From the cell containing the given text, extract its center point as (X, Y) coordinate. 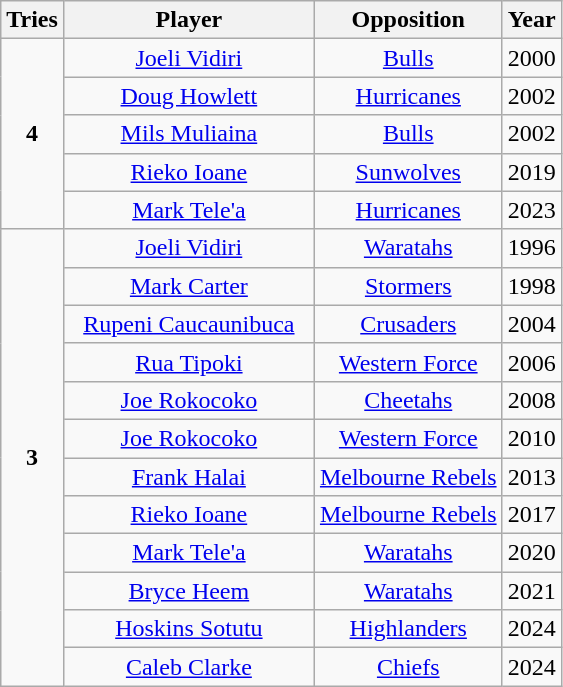
Rupeni Caucaunibuca (188, 324)
3 (32, 458)
2021 (532, 591)
Caleb Clarke (188, 667)
Year (532, 20)
2000 (532, 58)
Rua Tipoki (188, 362)
Stormers (408, 286)
Player (188, 20)
4 (32, 134)
Crusaders (408, 324)
2010 (532, 438)
Doug Howlett (188, 96)
2020 (532, 553)
Mark Carter (188, 286)
Opposition (408, 20)
2017 (532, 515)
Hoskins Sotutu (188, 629)
1998 (532, 286)
Bryce Heem (188, 591)
2019 (532, 172)
Highlanders (408, 629)
Mils Muliaina (188, 134)
2004 (532, 324)
2023 (532, 210)
2008 (532, 400)
Frank Halai (188, 477)
Chiefs (408, 667)
Cheetahs (408, 400)
Tries (32, 20)
2006 (532, 362)
1996 (532, 248)
2013 (532, 477)
Sunwolves (408, 172)
